Capture the cell that displays the provided text and extract its [x, y] central coordinate. 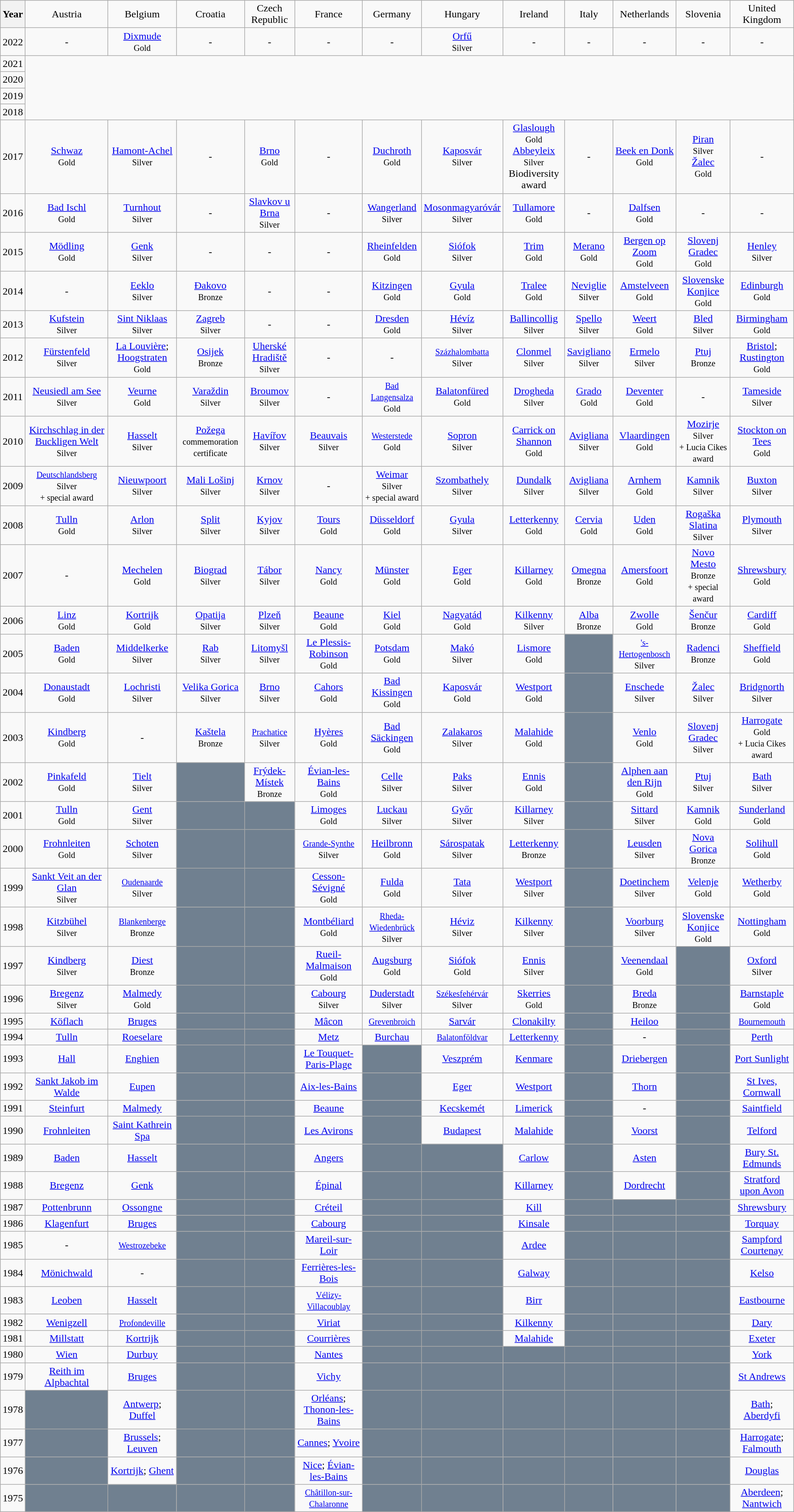
ToursGold [329, 525]
1987 [13, 1207]
Bury St. Edmunds [762, 1158]
2006 [13, 621]
Kinsale [534, 1223]
2004 [13, 693]
Ardee [534, 1245]
HeilbronnGold [392, 849]
LimogesGold [329, 816]
OudenaardeSilver [143, 888]
Birr [534, 1300]
BrnoSilver [269, 693]
Sint NiklaasSilver [143, 324]
KrnovSilver [269, 486]
Westrozebeke [143, 1245]
Épinal [329, 1185]
WeertGold [645, 324]
Aberdeen; Nantwich [762, 1498]
Telford [762, 1130]
TurnhoutSilver [143, 213]
2011 [13, 397]
1975 [13, 1498]
Bergen op ZoomGold [645, 252]
BiogradSilver [210, 576]
Velika GoricaSilver [210, 693]
OxfordSilver [762, 966]
DalfsenGold [645, 213]
WeimarSilver + special award [392, 486]
TullamoreGold [534, 213]
Kenmare [534, 1059]
ŽalecSilver [703, 693]
NottinghamGold [762, 927]
Clonakilty [534, 1021]
Saintfield [762, 1108]
Bad IschlGold [67, 213]
Metz [329, 1037]
KufsteinSilver [67, 324]
VlaardingenGold [645, 442]
SzombathelySilver [462, 486]
MödlingGold [67, 252]
RabSilver [210, 654]
ĐakovoBronze [210, 291]
Balatonföldvar [462, 1037]
AmersfoortGold [645, 576]
DroghedaSilver [534, 397]
Kill [534, 1207]
GyulaGold [462, 291]
Reith im Alpbachtal [67, 1376]
Shrewsbury [762, 1207]
Douglas [762, 1471]
Port Sunlight [762, 1059]
SopronSilver [462, 442]
2019 [13, 96]
2020 [13, 80]
Sankt Jakob im Walde [67, 1087]
Millstatt [67, 1338]
CabourgSilver [329, 999]
PiranSilver ŽalecGold [703, 157]
France [329, 14]
Stratford upon Avon [762, 1185]
GentSilver [143, 816]
Hall [67, 1059]
1996 [13, 999]
PtujSilver [703, 782]
Carrick on ShannonGold [534, 442]
MünsterGold [392, 576]
PotsdamGold [392, 654]
Austria [67, 14]
ClonmelSilver [534, 357]
Mâcon [329, 1021]
2021 [13, 64]
Steinfurt [67, 1108]
VeenendaalGold [645, 966]
Hungary [462, 14]
Wien [67, 1354]
KyjovSilver [269, 525]
Antwerp; Duffel [143, 1410]
UdenGold [645, 525]
1986 [13, 1223]
DüsseldorfGold [392, 525]
VelenjeGold [703, 888]
Frýdek-MístekBronze [269, 782]
TataSilver [462, 888]
Eastbourne [762, 1300]
Schwaz Gold [67, 157]
Alphen aan den RijnGold [645, 782]
BledSilver [703, 324]
NieuwpoortSilver [143, 486]
Malmedy [143, 1108]
HarrogateGold + Lucia Cikes award [762, 738]
Italy [589, 14]
Grevenbroich [392, 1021]
Kortrijk [143, 1338]
Durbuy [143, 1354]
Le Touquet-Paris-Plage [329, 1059]
Brussels; Leuven [143, 1443]
Ireland [534, 14]
Beek en Donk Gold [645, 157]
Les Avirons [329, 1130]
KillarneySilver [534, 816]
Leoben [67, 1300]
PrachaticeSilver [269, 738]
WangerlandSilver [392, 213]
Rheda-WiedenbrückSilver [392, 927]
ShrewsburyGold [762, 576]
Bristol; RustingtonGold [762, 357]
Exeter [762, 1338]
Galway [534, 1273]
TáborSilver [269, 576]
Kilkenny [534, 1322]
WesterstedeGold [392, 442]
1984 [13, 1273]
KaposvárGold [462, 693]
Baden [67, 1158]
Driebergen [645, 1059]
ŠenčurBronze [703, 621]
PtujBronze [703, 357]
Carlow [534, 1158]
GyulaSilver [462, 525]
1991 [13, 1108]
2009 [13, 486]
Cesson-SévignéGold [329, 888]
1981 [13, 1338]
Rogaška SlatinaSilver [703, 525]
2005 [13, 654]
Hamont-Achel Silver [143, 157]
BroumovSilver [269, 397]
SzázhalombattaSilver [462, 357]
Slavkov u BrnaSilver [269, 213]
Roeselare [143, 1037]
Kirchschlag in der Buckligen WeltSilver [67, 442]
WetherbyGold [762, 888]
EekloSilver [143, 291]
KaštelaBronze [210, 738]
KitzingenGold [392, 291]
DiestBronze [143, 966]
TrimGold [534, 252]
BirminghamGold [762, 324]
1976 [13, 1471]
BarnstapleGold [762, 999]
Vichy [329, 1376]
MeranoGold [589, 252]
1982 [13, 1322]
DundalkSilver [534, 486]
DuderstadtSilver [392, 999]
Grande-SyntheSilver [329, 849]
WestportGold [534, 693]
EnschedeSilver [645, 693]
York [762, 1354]
Le Plessis-RobinsonGold [329, 654]
Slovenj GradecSilver [703, 738]
DeventerGold [645, 397]
BadenGold [67, 654]
Thorn [645, 1087]
Belgium [143, 14]
KitzbühelSilver [67, 927]
TamesideSilver [762, 397]
Bath; Aberdyfi [762, 1410]
Bad SäckingenGold [392, 738]
Mali LošinjSilver [210, 486]
KamnikGold [703, 816]
Heiloo [645, 1021]
Bad LangensalzaGold [392, 397]
BeauneGold [329, 621]
Créteil [329, 1207]
RadenciBronze [703, 654]
United Kingdom [762, 14]
KortrijkGold [143, 621]
PlzeňSilver [269, 621]
Ferrières-les-Bois [329, 1273]
BathSilver [762, 782]
LuckauSilver [392, 816]
BregenzSilver [67, 999]
2001 [13, 816]
LitomyšlSilver [269, 654]
KamnikSilver [703, 486]
DeutschlandsbergSilver + special award [67, 486]
Nova GoricaBronze [703, 849]
BridgnorthSilver [762, 693]
LeusdenSilver [645, 849]
Tulln [67, 1037]
Neusiedl am SeeSilver [67, 397]
OsijekBronze [210, 357]
La Louvière; HoogstratenGold [143, 357]
Czech Republic [269, 14]
1995 [13, 1021]
Year [13, 14]
FürstenfeldSilver [67, 357]
2010 [13, 442]
MozirjeSilver + Lucia Cikes award [703, 442]
1997 [13, 966]
Letterkenny [534, 1037]
NancyGold [329, 576]
Asten [645, 1158]
1998 [13, 927]
Germany [392, 14]
EnnisGold [534, 782]
Wenigzell [67, 1322]
Westport [534, 1087]
KillarneyGold [534, 576]
1978 [13, 1410]
HavířovSilver [269, 442]
Orléans; Thonon-les-Bains [329, 1410]
Cannes; Yvoire [329, 1443]
WestportSilver [534, 888]
AmstelveenGold [645, 291]
VoorburgSilver [645, 927]
Bournemouth [762, 1021]
GlasloughGold AbbeyleixSilver Biodiversity award [534, 157]
2015 [13, 252]
NeviglieSilver [589, 291]
2016 [13, 213]
KielGold [392, 621]
Bad KissingenGold [392, 693]
Orfű Silver [462, 42]
Beaune [329, 1108]
Limerick [534, 1108]
Angers [329, 1158]
1992 [13, 1087]
HenleySilver [762, 252]
LetterkennyGold [534, 525]
Kaposvár Silver [462, 157]
2007 [13, 576]
CahorsGold [329, 693]
MakóSilver [462, 654]
Profondeville [143, 1322]
SpelloSilver [589, 324]
TieltSilver [143, 782]
PinkafeldGold [67, 782]
BuxtonSilver [762, 486]
Klagenfurt [67, 1223]
SittardSilver [645, 816]
2018 [13, 112]
2000 [13, 849]
MontbéliardGold [329, 927]
Pottenbrunn [67, 1207]
Mareil-sur-Loir [329, 1245]
LochristiSilver [143, 693]
Killarney [534, 1185]
Cabourg [329, 1223]
MechelenGold [143, 576]
BredaBronze [645, 999]
2014 [13, 291]
EdinburghGold [762, 291]
MalmedyGold [143, 999]
Kortrijk; Ghent [143, 1471]
SplitSilver [210, 525]
Köflach [67, 1021]
CelleSilver [392, 782]
Évian-les-BainsGold [329, 782]
SchotenSilver [143, 849]
Uherské HradištěSilver [269, 357]
1994 [13, 1037]
ArnhemGold [645, 486]
EgerGold [462, 576]
1985 [13, 1245]
Torquay [762, 1223]
VenloGold [645, 738]
1977 [13, 1443]
ArlonSilver [143, 525]
HasseltSilver [143, 442]
SolihullGold [762, 849]
St Ives, Cornwall [762, 1087]
1993 [13, 1059]
Mönichwald [67, 1273]
1989 [13, 1158]
CardiffGold [762, 621]
1983 [13, 1300]
1980 [13, 1354]
FuldaGold [392, 888]
Sarvár [462, 1021]
KindbergSilver [67, 966]
Viriat [329, 1322]
Kelso [762, 1273]
PaksSilver [462, 782]
Rueil-MalmaisonGold [329, 966]
Harrogate; Falmouth [762, 1443]
2002 [13, 782]
Genk [143, 1185]
KindbergGold [67, 738]
SkerriesGold [534, 999]
MiddelkerkeSilver [143, 654]
Vélizy-Villacoublay [329, 1300]
Burchau [392, 1037]
Voorst [645, 1130]
1999 [13, 888]
BalatonfüredGold [462, 397]
SzékesfehérvárSilver [462, 999]
Croatia [210, 14]
Nice; Évian-les-Bains [329, 1471]
OpatijaSilver [210, 621]
Courrières [329, 1338]
Eger [462, 1087]
OmegnaBronze [589, 576]
Enghien [143, 1059]
DoetinchemSilver [645, 888]
Stockton on TeesGold [762, 442]
St Andrews [762, 1376]
Brno Gold [269, 157]
Budapest [462, 1130]
Perth [762, 1037]
TraleeGold [534, 291]
2022 [13, 42]
SiófokGold [462, 966]
Dordrecht [645, 1185]
2008 [13, 525]
Nantes [329, 1354]
ZalakarosSilver [462, 738]
SheffieldGold [762, 654]
ErmeloSilver [645, 357]
BallincolligSilver [534, 324]
Novo MestoBronze + special award [703, 576]
Slovenj GradecGold [703, 252]
AugsburgGold [392, 966]
Frohnleiten [67, 1130]
Sankt Veit an der GlanSilver [67, 888]
GyőrSilver [462, 816]
LetterkennyBronze [534, 849]
ZagrebSilver [210, 324]
2003 [13, 738]
1988 [13, 1185]
2017 [13, 157]
Sampford Courtenay [762, 1245]
SaviglianoSilver [589, 357]
Eupen [143, 1087]
PlymouthSilver [762, 525]
Dixmude Gold [143, 42]
's-HertogenboschSilver [645, 654]
LismoreGold [534, 654]
CerviaGold [589, 525]
VeurneGold [143, 397]
Châtillon-sur-Chalaronne [329, 1498]
Bregenz [67, 1185]
HyèresGold [329, 738]
SiófokSilver [462, 252]
SárospatakSilver [462, 849]
EnnisSilver [534, 966]
GradoGold [589, 397]
Saint Kathrein Spa [143, 1130]
2013 [13, 324]
AlbaBronze [589, 621]
BeauvaisSilver [329, 442]
2012 [13, 357]
GenkSilver [143, 252]
MosonmagyaróvárSilver [462, 213]
DonaustadtGold [67, 693]
Netherlands [645, 14]
LinzGold [67, 621]
NagyatádGold [462, 621]
Ossongne [143, 1207]
BlankenbergeBronze [143, 927]
Dary [762, 1322]
ZwolleGold [645, 621]
FrohnleitenGold [67, 849]
DresdenGold [392, 324]
HévizSilver [462, 927]
Kecskemét [462, 1108]
MalahideGold [534, 738]
Duchroth Gold [392, 157]
SunderlandGold [762, 816]
1979 [13, 1376]
Aix-les-Bains [329, 1087]
Požegacommemoration certificate [210, 442]
Veszprém [462, 1059]
RheinfeldenGold [392, 252]
VaraždinSilver [210, 397]
Slovenia [703, 14]
HévízSilver [462, 324]
1990 [13, 1130]
